Detect which cell encompasses the target text, then output its [X, Y] center coordinate. 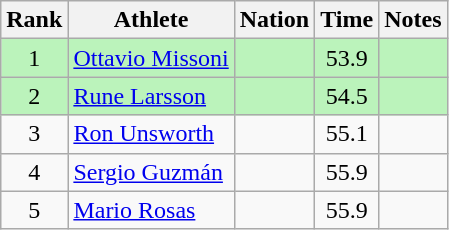
Nation [274, 20]
2 [34, 96]
Mario Rosas [151, 210]
Notes [413, 20]
4 [34, 172]
Ottavio Missoni [151, 58]
Athlete [151, 20]
Time [347, 20]
54.5 [347, 96]
Ron Unsworth [151, 134]
3 [34, 134]
1 [34, 58]
55.1 [347, 134]
5 [34, 210]
Sergio Guzmán [151, 172]
Rune Larsson [151, 96]
Rank [34, 20]
53.9 [347, 58]
